Output the (X, Y) coordinate of the center of the cell containing the given text.  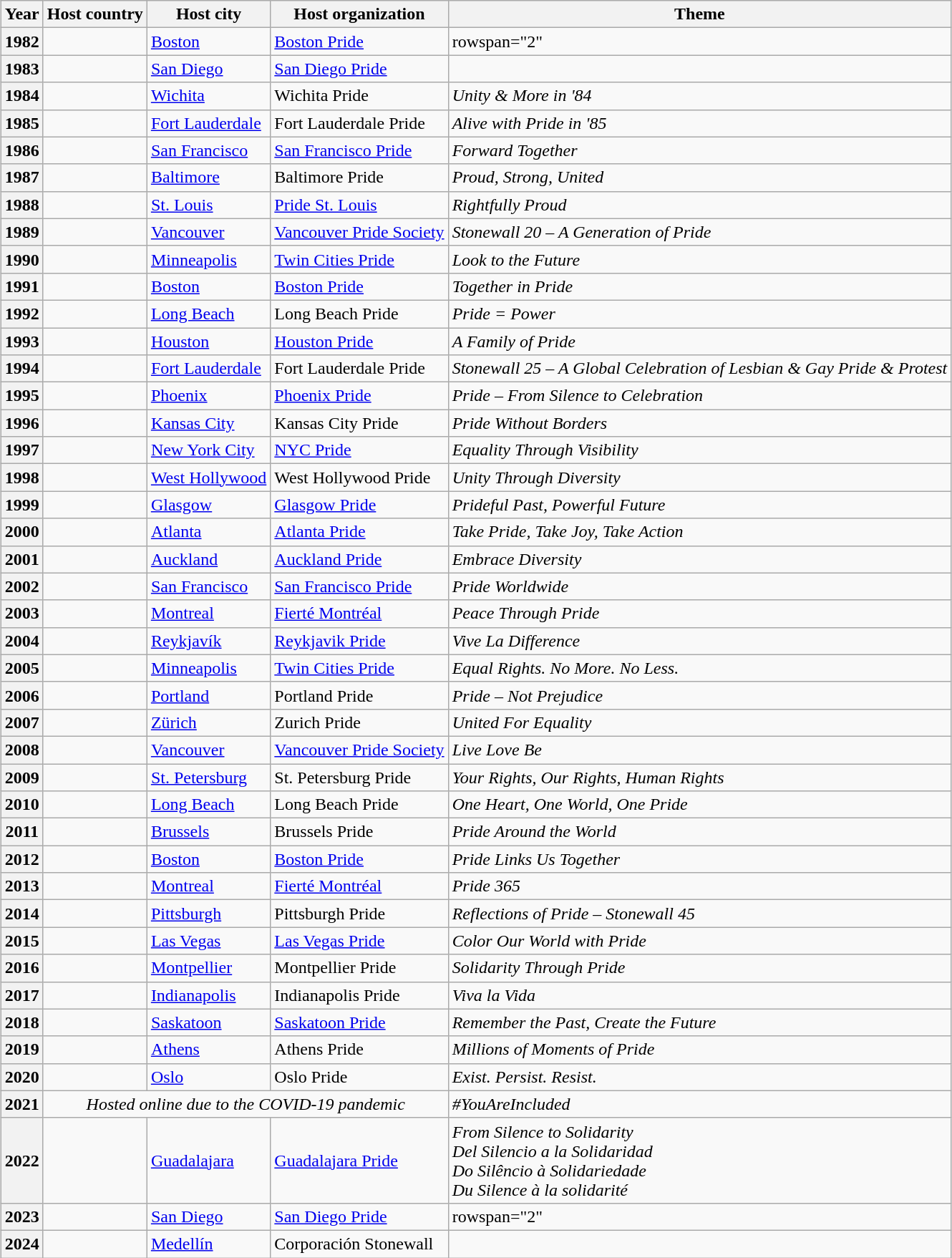
Look to the Future (700, 259)
1987 (21, 178)
1983 (21, 69)
Pride 365 (700, 886)
Atlanta Pride (359, 532)
Saskatoon (208, 1022)
Pittsburgh Pride (359, 914)
Forward Together (700, 150)
Las Vegas Pride (359, 941)
Athens (208, 1050)
Brussels Pride (359, 832)
2007 (21, 722)
Indianapolis Pride (359, 995)
Glasgow Pride (359, 505)
Rightfully Proud (700, 205)
Your Rights, Our Rights, Human Rights (700, 777)
2002 (21, 586)
NYC Pride (359, 450)
2014 (21, 914)
2018 (21, 1022)
1991 (21, 286)
Pride St. Louis (359, 205)
Pride Worldwide (700, 586)
Host organization (359, 14)
Hosted online due to the COVID-19 pandemic (246, 1104)
2017 (21, 995)
St. Petersburg (208, 777)
Oslo Pride (359, 1077)
1999 (21, 505)
2013 (21, 886)
1997 (21, 450)
Phoenix Pride (359, 396)
2021 (21, 1104)
Houston (208, 342)
Pride – Not Prejudice (700, 695)
Reykjavík (208, 641)
Kansas City (208, 423)
1984 (21, 96)
1995 (21, 396)
Kansas City Pride (359, 423)
Corporación Stonewall (359, 1244)
Reflections of Pride – Stonewall 45 (700, 914)
2015 (21, 941)
Solidarity Through Pride (700, 968)
Stonewall 20 – A Generation of Pride (700, 232)
Unity Through Diversity (700, 478)
Baltimore (208, 178)
2020 (21, 1077)
Pride Without Borders (700, 423)
2008 (21, 750)
Host country (94, 14)
Auckland (208, 559)
1998 (21, 478)
2005 (21, 668)
Pittsburgh (208, 914)
Medellín (208, 1244)
2004 (21, 641)
Pride = Power (700, 314)
Montpellier (208, 968)
Atlanta (208, 532)
Stonewall 25 – A Global Celebration of Lesbian & Gay Pride & Protest (700, 369)
Pride Around the World (700, 832)
Pride – From Silence to Celebration (700, 396)
Reykjavik Pride (359, 641)
Together in Pride (700, 286)
Prideful Past, Powerful Future (700, 505)
From Silence to Solidarity Del Silencio a la Solidaridad Do Silêncio à Solidariedade Du Silence à la solidarité (700, 1160)
2016 (21, 968)
Viva la Vida (700, 995)
Live Love Be (700, 750)
Take Pride, Take Joy, Take Action (700, 532)
Wichita Pride (359, 96)
Portland Pride (359, 695)
2006 (21, 695)
Exist. Persist. Resist. (700, 1077)
2000 (21, 532)
One Heart, One World, One Pride (700, 805)
United For Equality (700, 722)
1993 (21, 342)
Host city (208, 14)
#YouAreIncluded (700, 1104)
St. Louis (208, 205)
Zürich (208, 722)
St. Petersburg Pride (359, 777)
Saskatoon Pride (359, 1022)
Baltimore Pride (359, 178)
1994 (21, 369)
Houston Pride (359, 342)
2001 (21, 559)
Auckland Pride (359, 559)
Proud, Strong, United (700, 178)
Theme (700, 14)
1989 (21, 232)
2022 (21, 1160)
Indianapolis (208, 995)
Brussels (208, 832)
Peace Through Pride (700, 614)
Remember the Past, Create the Future (700, 1022)
Guadalajara Pride (359, 1160)
Wichita (208, 96)
1996 (21, 423)
Phoenix (208, 396)
A Family of Pride (700, 342)
Montpellier Pride (359, 968)
1985 (21, 123)
Vive La Difference (700, 641)
2009 (21, 777)
Alive with Pride in '85 (700, 123)
Glasgow (208, 505)
1986 (21, 150)
West Hollywood (208, 478)
1990 (21, 259)
Portland (208, 695)
Pride Links Us Together (700, 859)
2011 (21, 832)
2023 (21, 1216)
Equal Rights. No More. No Less. (700, 668)
2010 (21, 805)
Equality Through Visibility (700, 450)
Color Our World with Pride (700, 941)
2012 (21, 859)
Guadalajara (208, 1160)
Las Vegas (208, 941)
1988 (21, 205)
Year (21, 14)
2024 (21, 1244)
West Hollywood Pride (359, 478)
2003 (21, 614)
Unity & More in '84 (700, 96)
New York City (208, 450)
Oslo (208, 1077)
2019 (21, 1050)
Athens Pride (359, 1050)
1982 (21, 42)
Embrace Diversity (700, 559)
Zurich Pride (359, 722)
1992 (21, 314)
Millions of Moments of Pride (700, 1050)
